Identify which cell holds the provided text, then report its [X, Y] central coordinate. 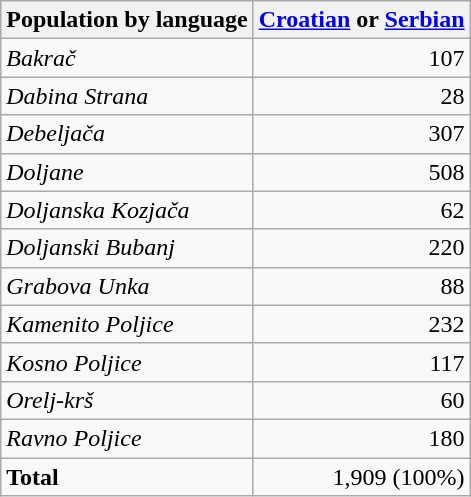
Dabina Strana [127, 96]
Doljanska Kozjača [127, 210]
508 [362, 172]
Croatian or Serbian [362, 20]
Grabova Unka [127, 286]
Doljane [127, 172]
Ravno Poljice [127, 438]
Orelj-krš [127, 400]
Kamenito Poljice [127, 324]
1,909 (100%) [362, 477]
180 [362, 438]
28 [362, 96]
88 [362, 286]
Doljanski Bubanj [127, 248]
Total [127, 477]
117 [362, 362]
232 [362, 324]
60 [362, 400]
107 [362, 58]
Debeljača [127, 134]
Population by language [127, 20]
62 [362, 210]
Kosno Poljice [127, 362]
Bakrač [127, 58]
307 [362, 134]
220 [362, 248]
